Capture the cell that displays the provided text and extract its (x, y) central coordinate. 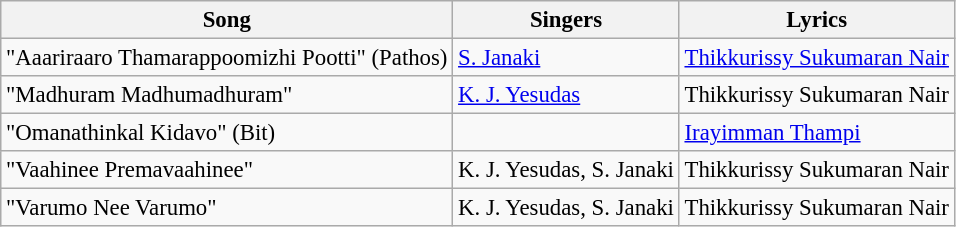
"Varumo Nee Varumo" (227, 208)
S. Janaki (566, 58)
Song (227, 20)
Lyrics (816, 20)
"Madhuram Madhumadhuram" (227, 95)
Irayimman Thampi (816, 133)
"Omanathinkal Kidavo" (Bit) (227, 133)
"Aaariraaro Thamarappoomizhi Pootti" (Pathos) (227, 58)
Singers (566, 20)
K. J. Yesudas (566, 95)
"Vaahinee Premavaahinee" (227, 170)
